Identify which cell holds the provided text, then report its (x, y) central coordinate. 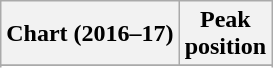
Peakposition (225, 34)
Chart (2016–17) (90, 34)
